Provide the [x, y] coordinate of the cell's center where the given text is located.  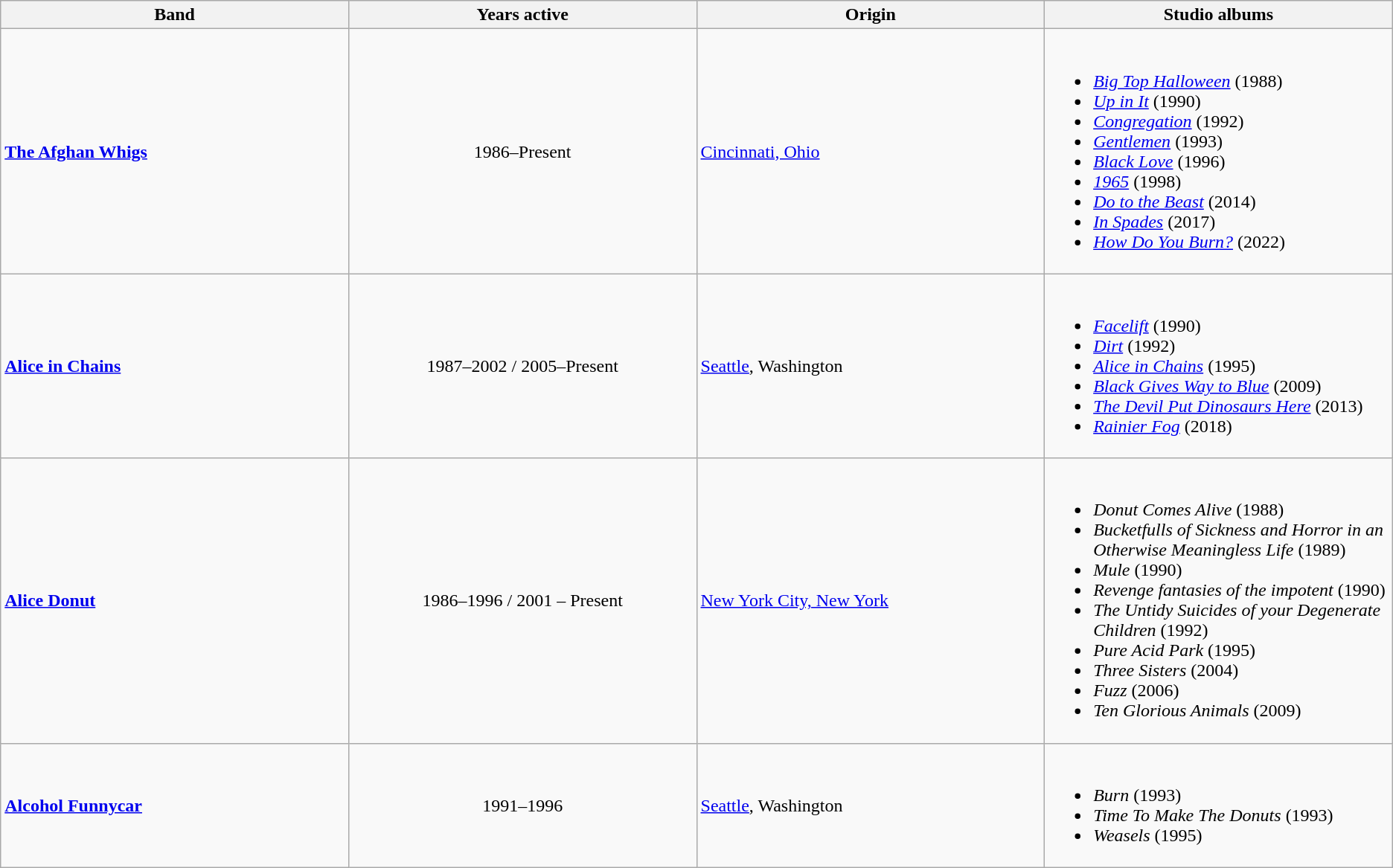
Alice Donut [175, 601]
New York City, New York [871, 601]
Studio albums [1219, 15]
Alice in Chains [175, 366]
1987–2002 / 2005–Present [522, 366]
Band [175, 15]
Cincinnati, Ohio [871, 152]
1991–1996 [522, 805]
Years active [522, 15]
Origin [871, 15]
Burn (1993)Time To Make The Donuts (1993)Weasels (1995) [1219, 805]
1986–1996 / 2001 – Present [522, 601]
Alcohol Funnycar [175, 805]
The Afghan Whigs [175, 152]
Facelift (1990)Dirt (1992)Alice in Chains (1995)Black Gives Way to Blue (2009)The Devil Put Dinosaurs Here (2013)Rainier Fog (2018) [1219, 366]
1986–Present [522, 152]
